Provide the [x, y] coordinate of the cell's center where the given text is located.  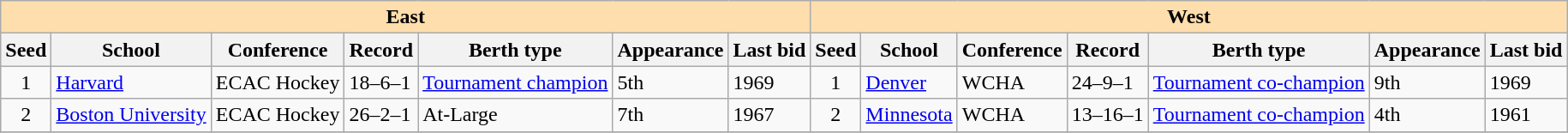
Minnesota [909, 115]
East [406, 17]
26–2–1 [381, 115]
4th [1427, 115]
West [1189, 17]
18–6–1 [381, 82]
1967 [769, 115]
Boston University [131, 115]
Harvard [131, 82]
Denver [909, 82]
9th [1427, 82]
Tournament champion [516, 82]
7th [670, 115]
At-Large [516, 115]
5th [670, 82]
1961 [1526, 115]
24–9–1 [1107, 82]
13–16–1 [1107, 115]
